From the cell containing the given text, extract its center point as (X, Y) coordinate. 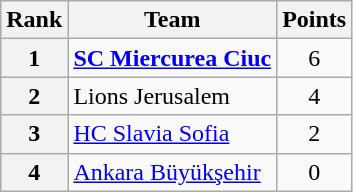
HC Slavia Sofia (172, 134)
Rank (34, 20)
Lions Jerusalem (172, 96)
0 (314, 172)
3 (34, 134)
6 (314, 58)
Team (172, 20)
Points (314, 20)
Ankara Büyükşehir (172, 172)
SC Miercurea Ciuc (172, 58)
1 (34, 58)
